Detect which cell encompasses the target text, then output its (X, Y) center coordinate. 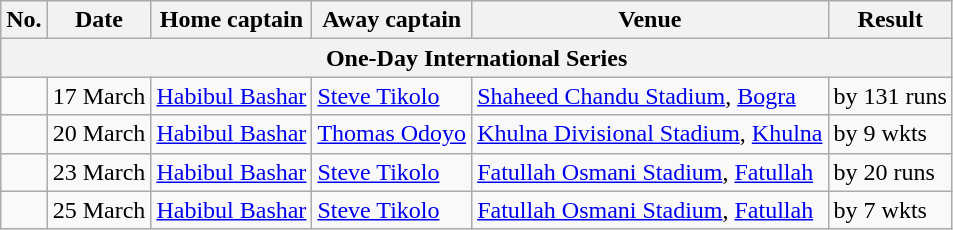
Shaheed Chandu Stadium, Bogra (650, 96)
Away captain (392, 20)
23 March (99, 172)
Result (890, 20)
by 7 wkts (890, 210)
Date (99, 20)
One-Day International Series (477, 58)
17 March (99, 96)
Venue (650, 20)
25 March (99, 210)
by 131 runs (890, 96)
Thomas Odoyo (392, 134)
Home captain (232, 20)
No. (24, 20)
20 March (99, 134)
by 9 wkts (890, 134)
by 20 runs (890, 172)
Khulna Divisional Stadium, Khulna (650, 134)
